Provide the [x, y] coordinate of the cell's center where the given text is located.  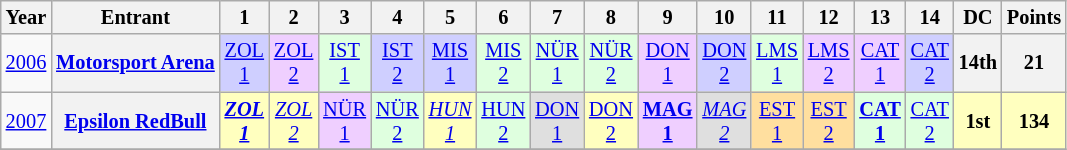
EST2 [829, 121]
14 [930, 17]
EST1 [777, 121]
MIS2 [503, 63]
8 [611, 17]
12 [829, 17]
11 [777, 17]
5 [450, 17]
1 [244, 17]
LMS1 [777, 63]
13 [880, 17]
134 [1034, 121]
4 [398, 17]
10 [724, 17]
2007 [26, 121]
2 [294, 17]
MAG1 [668, 121]
HUN1 [450, 121]
HUN2 [503, 121]
14th [978, 63]
7 [557, 17]
Year [26, 17]
6 [503, 17]
21 [1034, 63]
LMS2 [829, 63]
Motorsport Arena [135, 63]
IST2 [398, 63]
MIS1 [450, 63]
Points [1034, 17]
Entrant [135, 17]
3 [344, 17]
MAG2 [724, 121]
Epsilon RedBull [135, 121]
2006 [26, 63]
9 [668, 17]
DC [978, 17]
IST1 [344, 63]
1st [978, 121]
